Locate the cell with the specified text and output its (x, y) center coordinate. 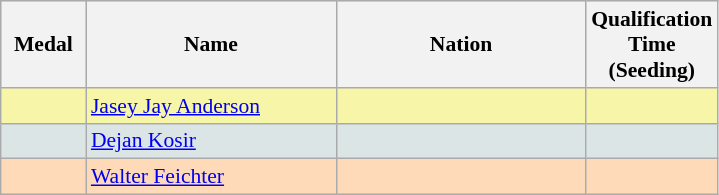
Dejan Kosir (211, 141)
Qualification Time (Seeding) (652, 44)
Nation (461, 44)
Walter Feichter (211, 177)
Jasey Jay Anderson (211, 106)
Name (211, 44)
Medal (44, 44)
